Output the (x, y) coordinate of the center of the cell containing the given text.  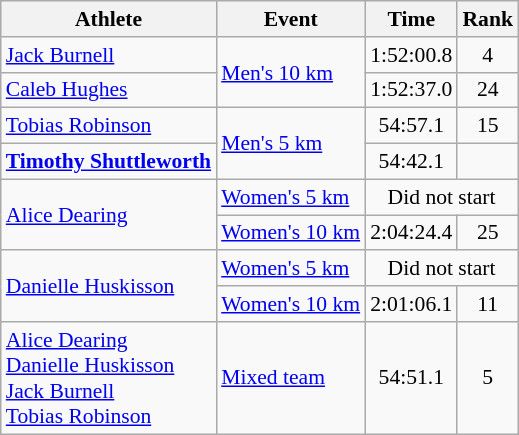
Mixed team (290, 378)
Alice Dearing (108, 214)
Athlete (108, 19)
2:04:24.4 (411, 233)
15 (488, 126)
Rank (488, 19)
54:42.1 (411, 162)
Tobias Robinson (108, 126)
1:52:37.0 (411, 90)
5 (488, 378)
Alice DearingDanielle HuskissonJack BurnellTobias Robinson (108, 378)
Men's 10 km (290, 72)
54:51.1 (411, 378)
25 (488, 233)
Danielle Huskisson (108, 286)
2:01:06.1 (411, 304)
54:57.1 (411, 126)
24 (488, 90)
Men's 5 km (290, 144)
Jack Burnell (108, 55)
4 (488, 55)
11 (488, 304)
Timothy Shuttleworth (108, 162)
1:52:00.8 (411, 55)
Caleb Hughes (108, 90)
Event (290, 19)
Time (411, 19)
